Return [X, Y] of the center of cell containing provided text 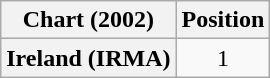
Ireland (IRMA) [88, 58]
Chart (2002) [88, 20]
1 [223, 58]
Position [223, 20]
